Capture the cell that displays the provided text and extract its (X, Y) central coordinate. 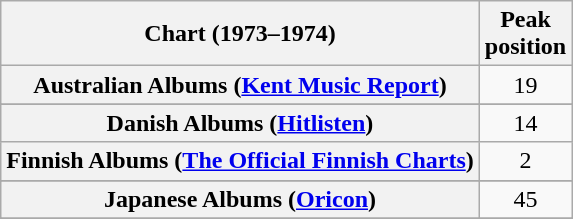
45 (525, 199)
19 (525, 85)
2 (525, 161)
Australian Albums (Kent Music Report) (240, 85)
Chart (1973–1974) (240, 34)
14 (525, 123)
Finnish Albums (The Official Finnish Charts) (240, 161)
Peakposition (525, 34)
Danish Albums (Hitlisten) (240, 123)
Japanese Albums (Oricon) (240, 199)
